Find where the given text appears and provide that cell's center as [X, Y] coordinate. 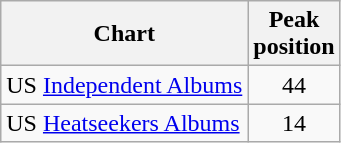
14 [294, 123]
Peakposition [294, 34]
44 [294, 85]
Chart [124, 34]
US Heatseekers Albums [124, 123]
US Independent Albums [124, 85]
